Scan for the cell matching the given text and deliver its (X, Y) coordinate at center. 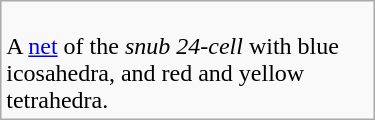
A net of the snub 24-cell with blue icosahedra, and red and yellow tetrahedra. (188, 60)
